Extract the (x, y) coordinate from the center of the cell holding the provided text.  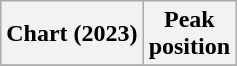
Peakposition (189, 34)
Chart (2023) (72, 34)
